For the text-containing cell, return its midpoint in (X, Y) coordinate format. 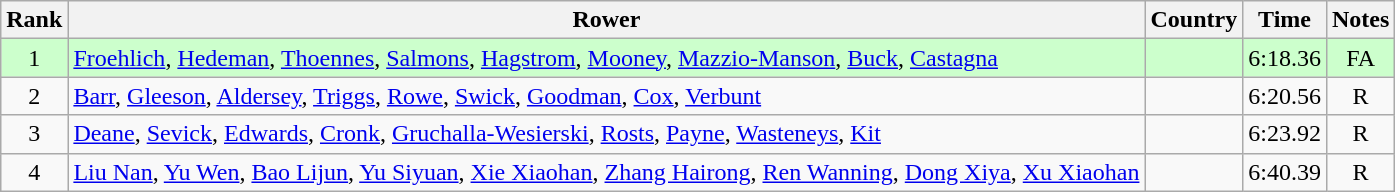
6:20.56 (1285, 96)
Rower (606, 20)
FA (1360, 58)
6:18.36 (1285, 58)
Time (1285, 20)
6:40.39 (1285, 172)
Deane, Sevick, Edwards, Cronk, Gruchalla-Wesierski, Rosts, Payne, Wasteneys, Kit (606, 134)
Rank (34, 20)
2 (34, 96)
Liu Nan, Yu Wen, Bao Lijun, Yu Siyuan, Xie Xiaohan, Zhang Hairong, Ren Wanning, Dong Xiya, Xu Xiaohan (606, 172)
1 (34, 58)
3 (34, 134)
Froehlich, Hedeman, Thoennes, Salmons, Hagstrom, Mooney, Mazzio-Manson, Buck, Castagna (606, 58)
Barr, Gleeson, Aldersey, Triggs, Rowe, Swick, Goodman, Cox, Verbunt (606, 96)
4 (34, 172)
Notes (1360, 20)
6:23.92 (1285, 134)
Country (1194, 20)
